Identify which cell holds the provided text, then report its (x, y) central coordinate. 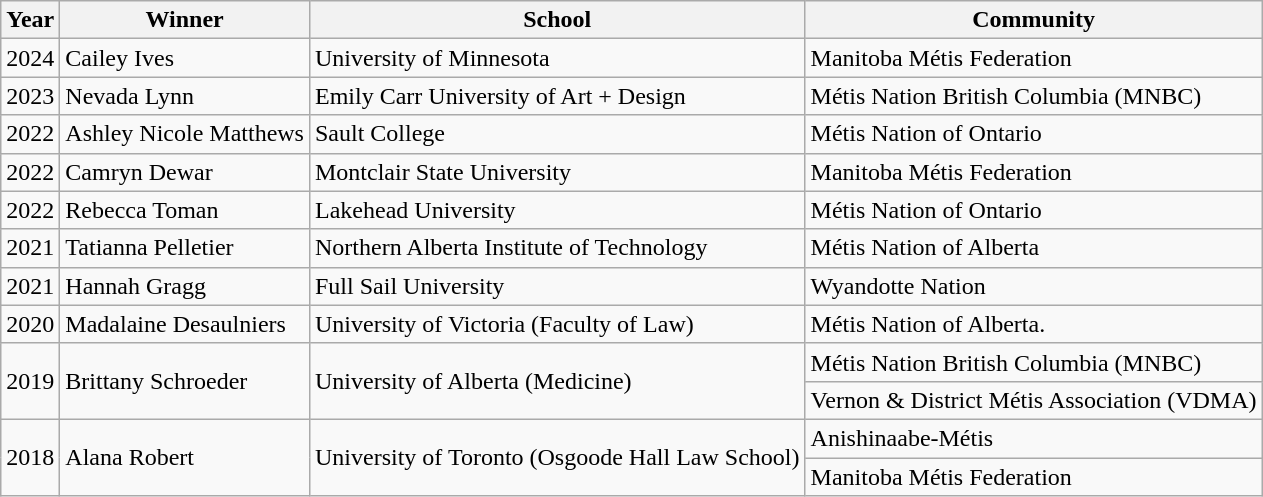
Hannah Gragg (185, 286)
Lakehead University (557, 210)
Community (1034, 20)
Métis Nation of Alberta. (1034, 324)
Cailey Ives (185, 58)
Anishinaabe-Métis (1034, 438)
Rebecca Toman (185, 210)
Tatianna Pelletier (185, 248)
Montclair State University (557, 172)
Camryn Dewar (185, 172)
Winner (185, 20)
Sault College (557, 134)
Nevada Lynn (185, 96)
Brittany Schroeder (185, 381)
Full Sail University (557, 286)
Alana Robert (185, 457)
2023 (30, 96)
Vernon & District Métis Association (VDMA) (1034, 400)
2018 (30, 457)
Wyandotte Nation (1034, 286)
2019 (30, 381)
Emily Carr University of Art + Design (557, 96)
University of Minnesota (557, 58)
Ashley Nicole Matthews (185, 134)
Year (30, 20)
School (557, 20)
University of Toronto (Osgoode Hall Law School) (557, 457)
Métis Nation of Alberta (1034, 248)
Northern Alberta Institute of Technology (557, 248)
2020 (30, 324)
Madalaine Desaulniers (185, 324)
University of Victoria (Faculty of Law) (557, 324)
University of Alberta (Medicine) (557, 381)
2024 (30, 58)
